Capture the cell that displays the provided text and extract its [X, Y] central coordinate. 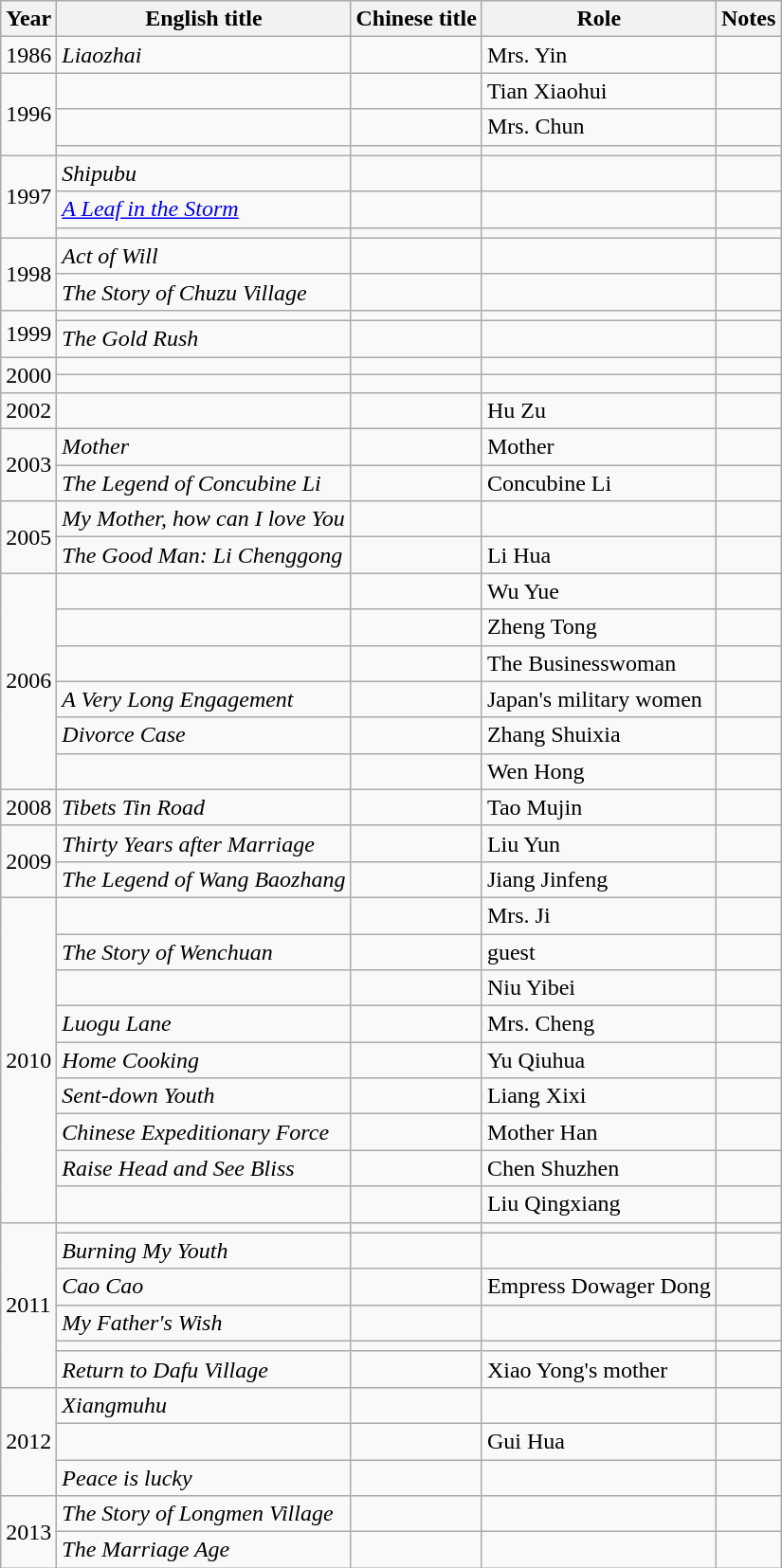
2002 [28, 411]
Thirty Years after Marriage [204, 843]
2010 [28, 1059]
Niu Yibei [599, 988]
2012 [28, 1441]
Tian Xiaohui [599, 91]
Empress Dowager Dong [599, 1287]
Return to Dafu Village [204, 1369]
The Story of Chuzu Village [204, 292]
My Father's Wish [204, 1323]
Xiangmuhu [204, 1405]
Tibets Tin Road [204, 807]
Burning My Youth [204, 1251]
The Good Man: Li Chenggong [204, 555]
2009 [28, 861]
The Legend of Wang Baozhang [204, 879]
Mrs. Yin [599, 55]
Wen Hong [599, 771]
Mrs. Chun [599, 127]
1997 [28, 197]
Liang Xixi [599, 1096]
1996 [28, 114]
Chinese Expeditionary Force [204, 1132]
Liaozhai [204, 55]
The Legend of Concubine Li [204, 483]
Shipubu [204, 173]
Home Cooking [204, 1060]
Japan's military women [599, 699]
Cao Cao [204, 1287]
Concubine Li [599, 483]
Role [599, 19]
Li Hua [599, 555]
Luogu Lane [204, 1024]
2013 [28, 1532]
Tao Mujin [599, 807]
Raise Head and See Bliss [204, 1168]
The Story of Longmen Village [204, 1514]
Mrs. Cheng [599, 1024]
Gui Hua [599, 1441]
1998 [28, 274]
Chinese title [416, 19]
A Very Long Engagement [204, 699]
The Gold Rush [204, 338]
The Businesswoman [599, 663]
Hu Zu [599, 411]
guest [599, 952]
2006 [28, 681]
Liu Yun [599, 843]
Divorce Case [204, 735]
2003 [28, 465]
1986 [28, 55]
My Mother, how can I love You [204, 519]
2011 [28, 1305]
Mrs. Ji [599, 915]
Chen Shuzhen [599, 1168]
Year [28, 19]
Xiao Yong's mother [599, 1369]
Peace is lucky [204, 1477]
Zheng Tong [599, 627]
The Marriage Age [204, 1550]
2008 [28, 807]
A Leaf in the Storm [204, 209]
Mother Han [599, 1132]
1999 [28, 333]
Liu Qingxiang [599, 1204]
Wu Yue [599, 591]
The Story of Wenchuan [204, 952]
Act of Will [204, 256]
English title [204, 19]
Zhang Shuixia [599, 735]
Yu Qiuhua [599, 1060]
2000 [28, 374]
Sent-down Youth [204, 1096]
Notes [748, 19]
2005 [28, 537]
Jiang Jinfeng [599, 879]
